Detect which cell encompasses the target text, then output its (X, Y) center coordinate. 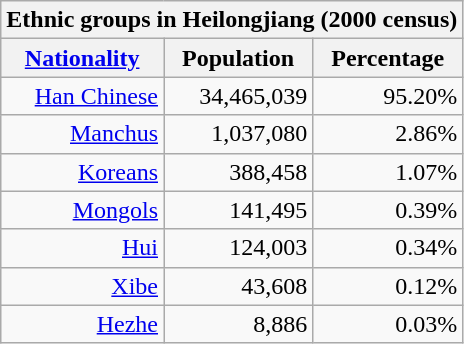
124,003 (238, 248)
Mongols (82, 210)
0.39% (388, 210)
388,458 (238, 172)
1.07% (388, 172)
Hui (82, 248)
Population (238, 58)
0.03% (388, 324)
Xibe (82, 286)
0.12% (388, 286)
43,608 (238, 286)
Percentage (388, 58)
1,037,080 (238, 134)
Koreans (82, 172)
Manchus (82, 134)
0.34% (388, 248)
Han Chinese (82, 96)
Nationality (82, 58)
34,465,039 (238, 96)
Ethnic groups in Heilongjiang (2000 census) (232, 20)
141,495 (238, 210)
2.86% (388, 134)
8,886 (238, 324)
95.20% (388, 96)
Hezhe (82, 324)
